Provide the [X, Y] coordinate of the cell's center where the given text is located.  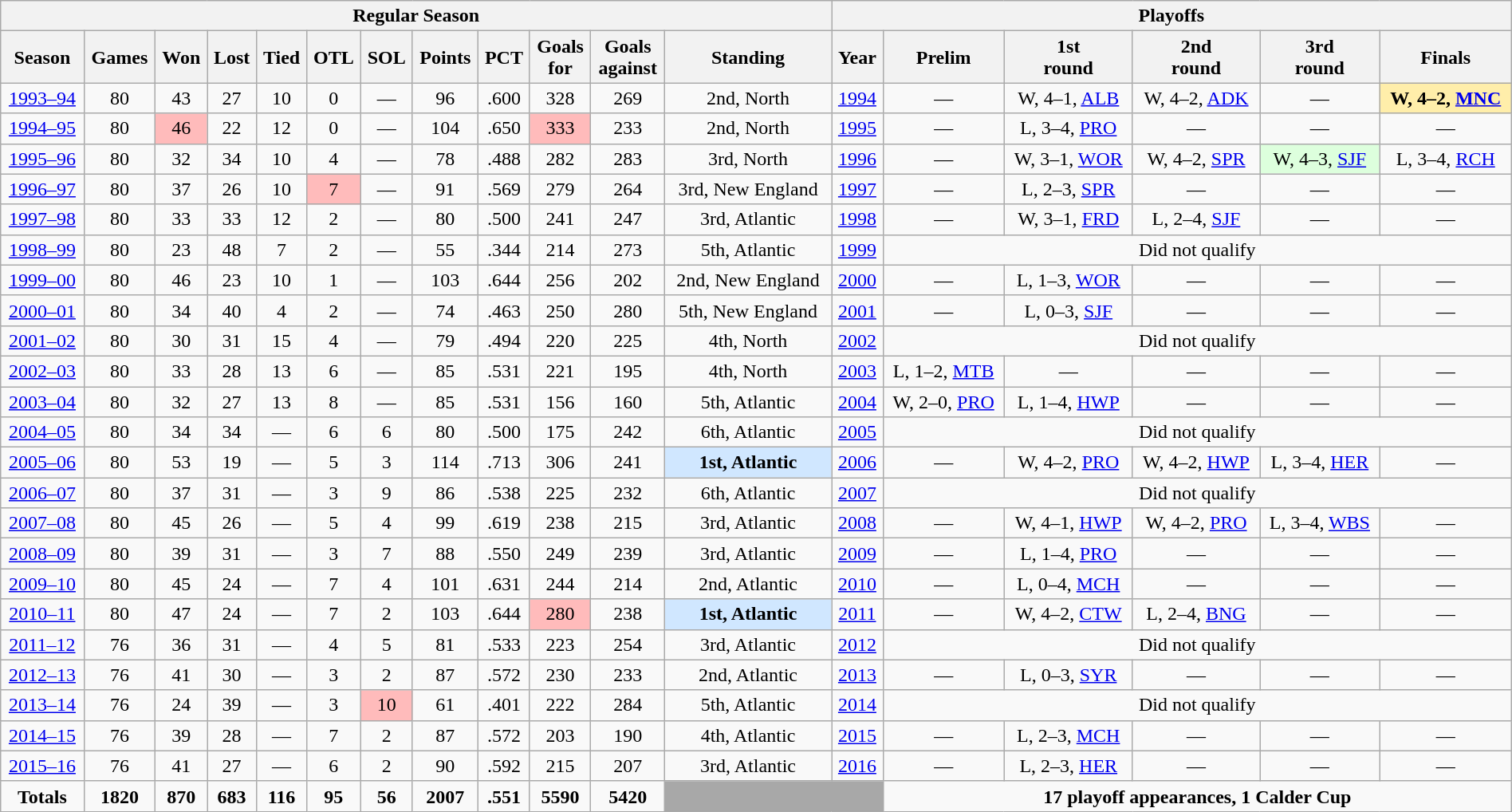
Year [856, 57]
5420 [628, 796]
.488 [504, 159]
3rd, New England [748, 189]
.631 [504, 584]
116 [282, 796]
2010–11 [42, 614]
247 [628, 219]
2003 [856, 371]
1997–98 [42, 219]
2000 [856, 280]
22 [232, 128]
282 [560, 159]
L, 3–4, PRO [1069, 128]
W, 4–2, ADK [1196, 98]
.619 [504, 523]
.494 [504, 341]
W, 4–2, MNC [1445, 98]
202 [628, 280]
2nd, New England [748, 280]
1 [333, 280]
114 [445, 463]
.401 [504, 705]
2015–16 [42, 766]
250 [560, 310]
2003–04 [42, 401]
Lost [232, 57]
1996–97 [42, 189]
264 [628, 189]
683 [232, 796]
79 [445, 341]
.463 [504, 310]
249 [560, 554]
1997 [856, 189]
L, 3–4, WBS [1321, 523]
2009 [856, 554]
.538 [504, 493]
2001–02 [42, 341]
W, 3–1, FRD [1069, 219]
53 [182, 463]
2014–15 [42, 735]
L, 2–4, SJF [1196, 219]
W, 4–1, ALB [1069, 98]
.650 [504, 128]
W, 4–2, CTW [1069, 614]
.592 [504, 766]
9 [386, 493]
Totals [42, 796]
W, 4–2, SPR [1196, 159]
232 [628, 493]
2005–06 [42, 463]
1stround [1069, 57]
Goalsagainst [628, 57]
333 [560, 128]
2ndround [1196, 57]
1999 [856, 250]
2011–12 [42, 644]
1998–99 [42, 250]
221 [560, 371]
Season [42, 57]
L, 3–4, RCH [1445, 159]
61 [445, 705]
160 [628, 401]
W, 3–1, WOR [1069, 159]
W, 2–0, PRO [943, 401]
78 [445, 159]
90 [445, 766]
47 [182, 614]
5th, New England [748, 310]
W, 4–2, HWP [1196, 463]
1993–94 [42, 98]
220 [560, 341]
1995–96 [42, 159]
L, 1–4, HWP [1069, 401]
L, 0–3, SYR [1069, 675]
2013 [856, 675]
2015 [856, 735]
1996 [856, 159]
2004 [856, 401]
.600 [504, 98]
1820 [120, 796]
96 [445, 98]
2008 [856, 523]
17 playoff appearances, 1 Calder Cup [1197, 796]
2004–05 [42, 432]
W, 4–1, HWP [1069, 523]
L, 0–3, SJF [1069, 310]
.550 [504, 554]
230 [560, 675]
2014 [856, 705]
195 [628, 371]
L, 2–3, MCH [1069, 735]
2008–09 [42, 554]
L, 2–3, SPR [1069, 189]
244 [560, 584]
Points [445, 57]
328 [560, 98]
95 [333, 796]
91 [445, 189]
Playoffs [1171, 16]
48 [232, 250]
W, 4–3, SJF [1321, 159]
2001 [856, 310]
74 [445, 310]
156 [560, 401]
104 [445, 128]
L, 2–4, BNG [1196, 614]
Goalsfor [560, 57]
86 [445, 493]
283 [628, 159]
88 [445, 554]
2002–03 [42, 371]
2006 [856, 463]
99 [445, 523]
Games [120, 57]
2007–08 [42, 523]
L, 1–2, MTB [943, 371]
19 [232, 463]
2005 [856, 432]
55 [445, 250]
2009–10 [42, 584]
1994–95 [42, 128]
269 [628, 98]
2000–01 [42, 310]
284 [628, 705]
3rd, North [748, 159]
SOL [386, 57]
190 [628, 735]
1999–00 [42, 280]
1995 [856, 128]
Tied [282, 57]
36 [182, 644]
OTL [333, 57]
101 [445, 584]
43 [182, 98]
2011 [856, 614]
L, 0–4, MCH [1069, 584]
15 [282, 341]
56 [386, 796]
3rdround [1321, 57]
256 [560, 280]
2012–13 [42, 675]
254 [628, 644]
.569 [504, 189]
L, 1–4, PRO [1069, 554]
L, 3–4, HER [1321, 463]
.713 [504, 463]
203 [560, 735]
Prelim [943, 57]
Standing [748, 57]
5590 [560, 796]
.551 [504, 796]
2016 [856, 766]
8 [333, 401]
2006–07 [42, 493]
PCT [504, 57]
L, 2–3, HER [1069, 766]
L, 1–3, WOR [1069, 280]
1998 [856, 219]
4th, Atlantic [748, 735]
279 [560, 189]
.344 [504, 250]
40 [232, 310]
1994 [856, 98]
Finals [1445, 57]
306 [560, 463]
207 [628, 766]
.533 [504, 644]
2002 [856, 341]
175 [560, 432]
2012 [856, 644]
242 [628, 432]
81 [445, 644]
273 [628, 250]
2010 [856, 584]
239 [628, 554]
2013–14 [42, 705]
223 [560, 644]
Regular Season [416, 16]
222 [560, 705]
870 [182, 796]
Won [182, 57]
